Pinpoint the cell where the given text exists, returning its [X, Y] midpoint coordinate. 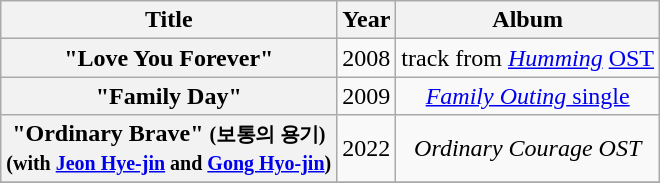
track from Humming OST [528, 58]
2009 [366, 96]
Album [528, 20]
"Ordinary Brave" (보통의 용기)(with Jeon Hye-jin and Gong Hyo-jin) [169, 148]
Year [366, 20]
"Love You Forever" [169, 58]
2022 [366, 148]
2008 [366, 58]
Ordinary Courage OST [528, 148]
"Family Day" [169, 96]
Family Outing single [528, 96]
Title [169, 20]
